Find where the given text appears and provide that cell's center as (x, y) coordinate. 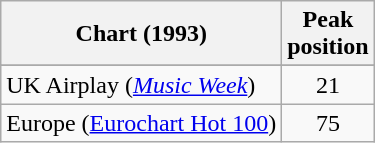
UK Airplay (Music Week) (142, 85)
Chart (1993) (142, 34)
Peakposition (328, 34)
21 (328, 85)
Europe (Eurochart Hot 100) (142, 123)
75 (328, 123)
